Extract the (X, Y) coordinate from the center of the cell holding the provided text.  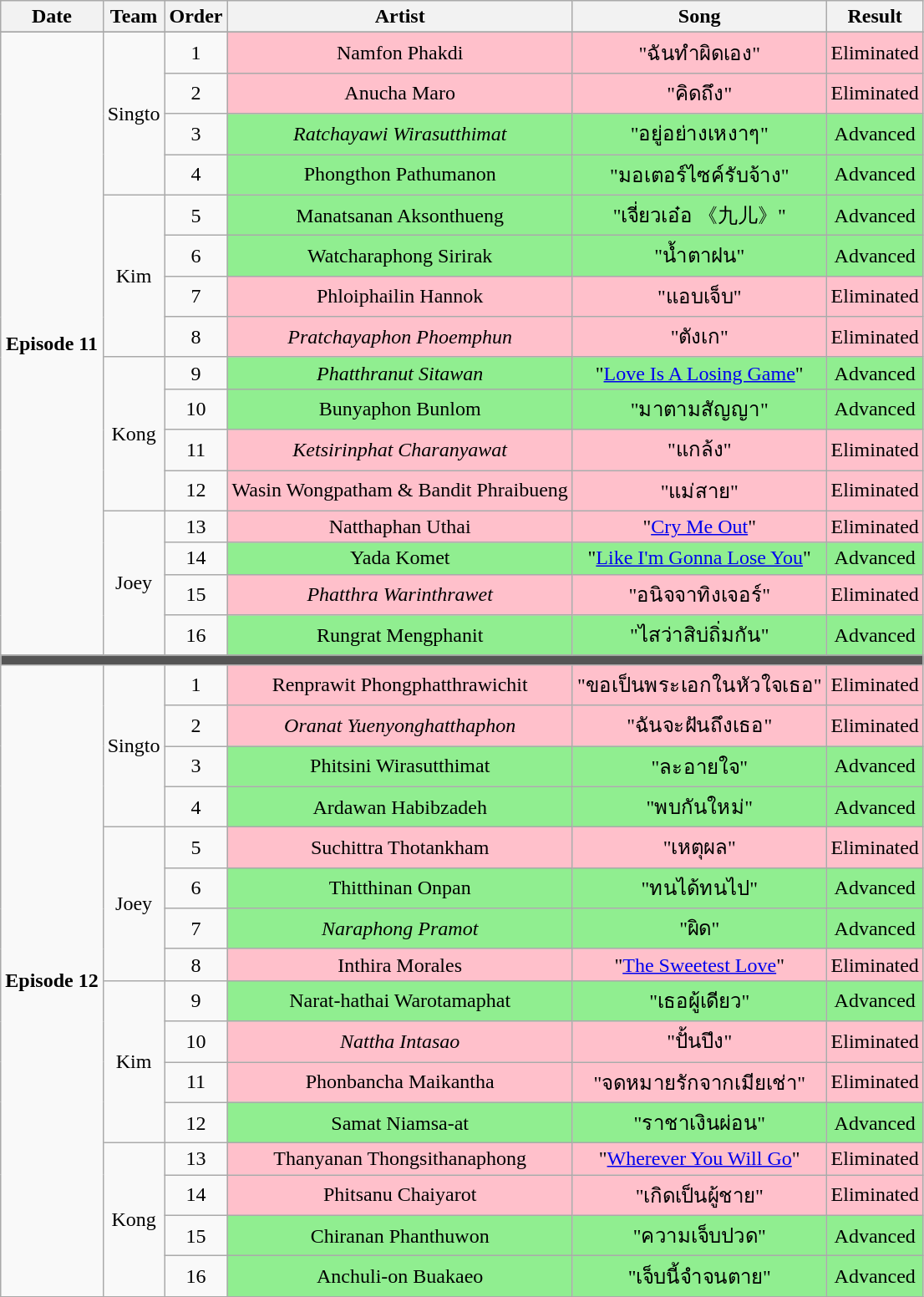
Phitsanu Chaiyarot (399, 1195)
"Cry Me Out" (699, 526)
"Love Is A Losing Game" (699, 373)
"เจี่ยวเอ๋อ 《九儿》" (699, 216)
"ละอายใจ" (699, 765)
Ketsirinphat Charanyawat (399, 450)
Manatsanan Aksonthueng (399, 216)
Wasin Wongpatham & Bandit Phraibueng (399, 490)
"ขอเป็นพระเอกในหัวใจเธอ" (699, 685)
Thitthinan Onpan (399, 888)
Nattha Intasao (399, 1041)
"เจ็บนี้จำจนตาย" (699, 1277)
"ตังเก" (699, 338)
"แอบเจ็บ" (699, 296)
Team (134, 17)
Phongthon Pathumanon (399, 174)
"ฉันทำผิดเอง" (699, 53)
Pratchayaphon Phoemphun (399, 338)
Ratchayawi Wirasutthimat (399, 134)
Thanyanan Thongsithanaphong (399, 1159)
Oranat Yuenyonghatthaphon (399, 725)
Bunyaphon Bunlom (399, 409)
"จดหมายรักจากเมียเช่า" (699, 1081)
"แม่สาย" (699, 490)
Watcharaphong Sirirak (399, 256)
Episode 11 (52, 344)
"น้ำตาฝน" (699, 256)
Namfon Phakdi (399, 53)
Phatthra Warinthrawet (399, 595)
"เหตุผล" (699, 847)
Order (195, 17)
Narat-hathai Warotamaphat (399, 1001)
Phitsini Wirasutthimat (399, 765)
"Wherever You Will Go" (699, 1159)
"Like I'm Gonna Lose You" (699, 558)
Ardawan Habibzadeh (399, 807)
Inthira Morales (399, 964)
"ความเจ็บปวด" (699, 1235)
"ทนได้ทนไป" (699, 888)
Episode 12 (52, 980)
"ปั้นปึง" (699, 1041)
Phloiphailin Hannok (399, 296)
Naraphong Pramot (399, 929)
Rungrat Mengphanit (399, 635)
Phonbancha Maikantha (399, 1081)
"แกล้ง" (699, 450)
Phatthranut Sitawan (399, 373)
"มาตามสัญญา" (699, 409)
"The Sweetest Love" (699, 964)
Suchittra Thotankham (399, 847)
Date (52, 17)
Anucha Maro (399, 94)
Chiranan Phanthuwon (399, 1235)
"เกิดเป็นผู้ชาย" (699, 1195)
"เธอผู้เดียว" (699, 1001)
"พบกันใหม่" (699, 807)
"ผิด" (699, 929)
"ฉันจะฝันถึงเธอ" (699, 725)
Song (699, 17)
Result (875, 17)
Artist (399, 17)
Renprawit Phongphatthrawichit (399, 685)
"อนิจจาทิงเจอร์" (699, 595)
Anchuli-on Buakaeo (399, 1277)
"ราชาเงินผ่อน" (699, 1123)
Samat Niamsa-at (399, 1123)
"อยู่อย่างเหงาๆ" (699, 134)
Yada Komet (399, 558)
"มอเตอร์ไซค์รับจ้าง" (699, 174)
"ไสว่าสิบ่ถิ่มกัน" (699, 635)
Natthaphan Uthai (399, 526)
"คิดถึง" (699, 94)
